Identify which cell holds the provided text, then report its (x, y) central coordinate. 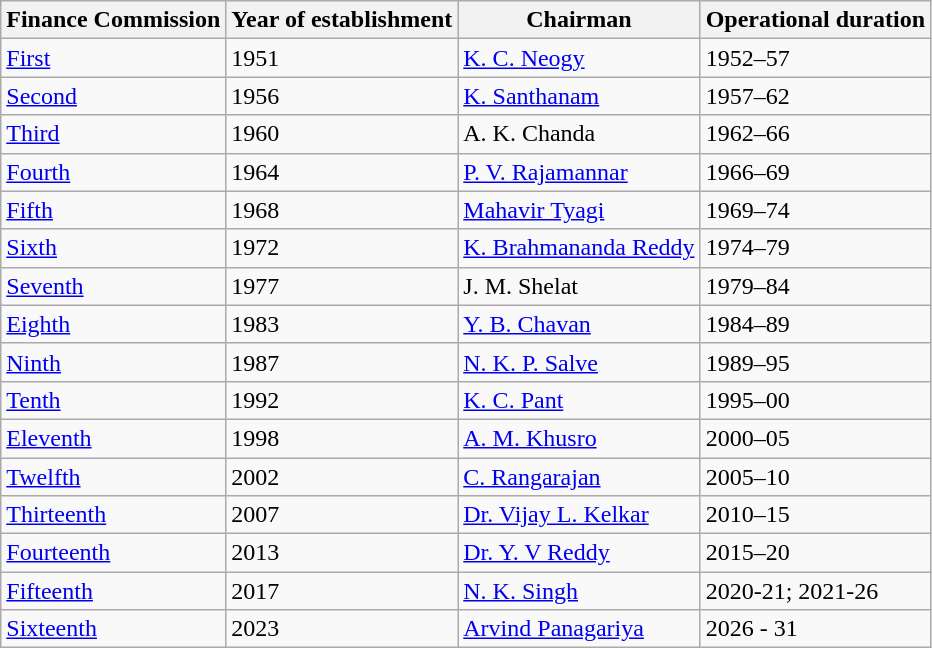
2023 (342, 629)
1956 (342, 96)
1969–74 (815, 210)
Seventh (114, 286)
1957–62 (815, 96)
Fifth (114, 210)
Fifteenth (114, 591)
Fourteenth (114, 553)
2010–15 (815, 515)
Y. B. Chavan (579, 324)
2013 (342, 553)
First (114, 58)
Arvind Panagariya (579, 629)
A. M. Khusro (579, 438)
Second (114, 96)
Sixteenth (114, 629)
2000–05 (815, 438)
Fourth (114, 172)
Eighth (114, 324)
1983 (342, 324)
2005–10 (815, 477)
1984–89 (815, 324)
Chairman (579, 20)
2007 (342, 515)
1995–00 (815, 400)
Year of establishment (342, 20)
1966–69 (815, 172)
C. Rangarajan (579, 477)
1974–79 (815, 248)
Ninth (114, 362)
1968 (342, 210)
1979–84 (815, 286)
P. V. Rajamannar (579, 172)
K. Santhanam (579, 96)
1989–95 (815, 362)
Mahavir Tyagi (579, 210)
Third (114, 134)
Twelfth (114, 477)
N. K. P. Salve (579, 362)
1964 (342, 172)
2017 (342, 591)
2002 (342, 477)
N. K. Singh (579, 591)
Dr. Y. V Reddy (579, 553)
Finance Commission (114, 20)
K. C. Pant (579, 400)
K. Brahmananda Reddy (579, 248)
Sixth (114, 248)
1952–57 (815, 58)
1987 (342, 362)
Dr. Vijay L. Kelkar (579, 515)
A. K. Chanda (579, 134)
K. C. Neogy (579, 58)
1951 (342, 58)
1960 (342, 134)
J. M. Shelat (579, 286)
Tenth (114, 400)
2020-21; 2021-26 (815, 591)
2015–20 (815, 553)
Eleventh (114, 438)
1992 (342, 400)
2026 - 31 (815, 629)
1962–66 (815, 134)
1972 (342, 248)
Operational duration (815, 20)
1998 (342, 438)
Thirteenth (114, 515)
1977 (342, 286)
